Find where the given text appears and provide that cell's center as (x, y) coordinate. 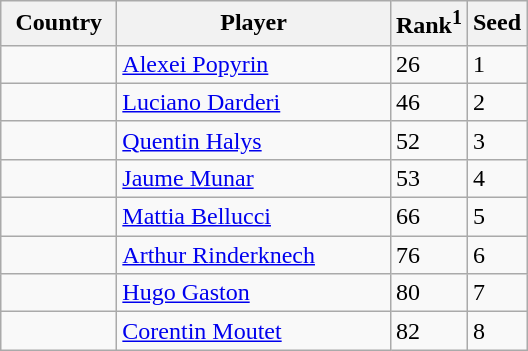
Hugo Gaston (254, 293)
66 (428, 217)
Rank1 (428, 24)
76 (428, 255)
Arthur Rinderknech (254, 255)
8 (496, 331)
Quentin Halys (254, 140)
5 (496, 217)
Alexei Popyrin (254, 64)
Mattia Bellucci (254, 217)
Seed (496, 24)
Corentin Moutet (254, 331)
1 (496, 64)
7 (496, 293)
53 (428, 178)
Country (59, 24)
26 (428, 64)
Player (254, 24)
4 (496, 178)
6 (496, 255)
2 (496, 102)
Jaume Munar (254, 178)
Luciano Darderi (254, 102)
3 (496, 140)
52 (428, 140)
82 (428, 331)
80 (428, 293)
46 (428, 102)
